Pinpoint the cell where the given text exists, returning its (x, y) midpoint coordinate. 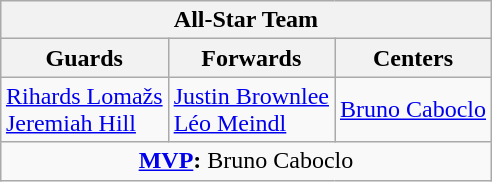
Guards (84, 58)
Forwards (251, 58)
Justin Brownlee Léo Meindl (251, 110)
Bruno Caboclo (412, 110)
Rihards Lomažs Jeremiah Hill (84, 110)
Centers (412, 58)
All-Star Team (246, 20)
MVP: Bruno Caboclo (246, 161)
